Capture the cell that displays the provided text and extract its [X, Y] central coordinate. 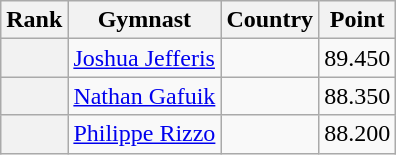
Gymnast [144, 20]
Rank [34, 20]
88.350 [358, 96]
Point [358, 20]
89.450 [358, 58]
Joshua Jefferis [144, 58]
Nathan Gafuik [144, 96]
Philippe Rizzo [144, 134]
Country [270, 20]
88.200 [358, 134]
